Identify which cell holds the provided text, then report its (X, Y) central coordinate. 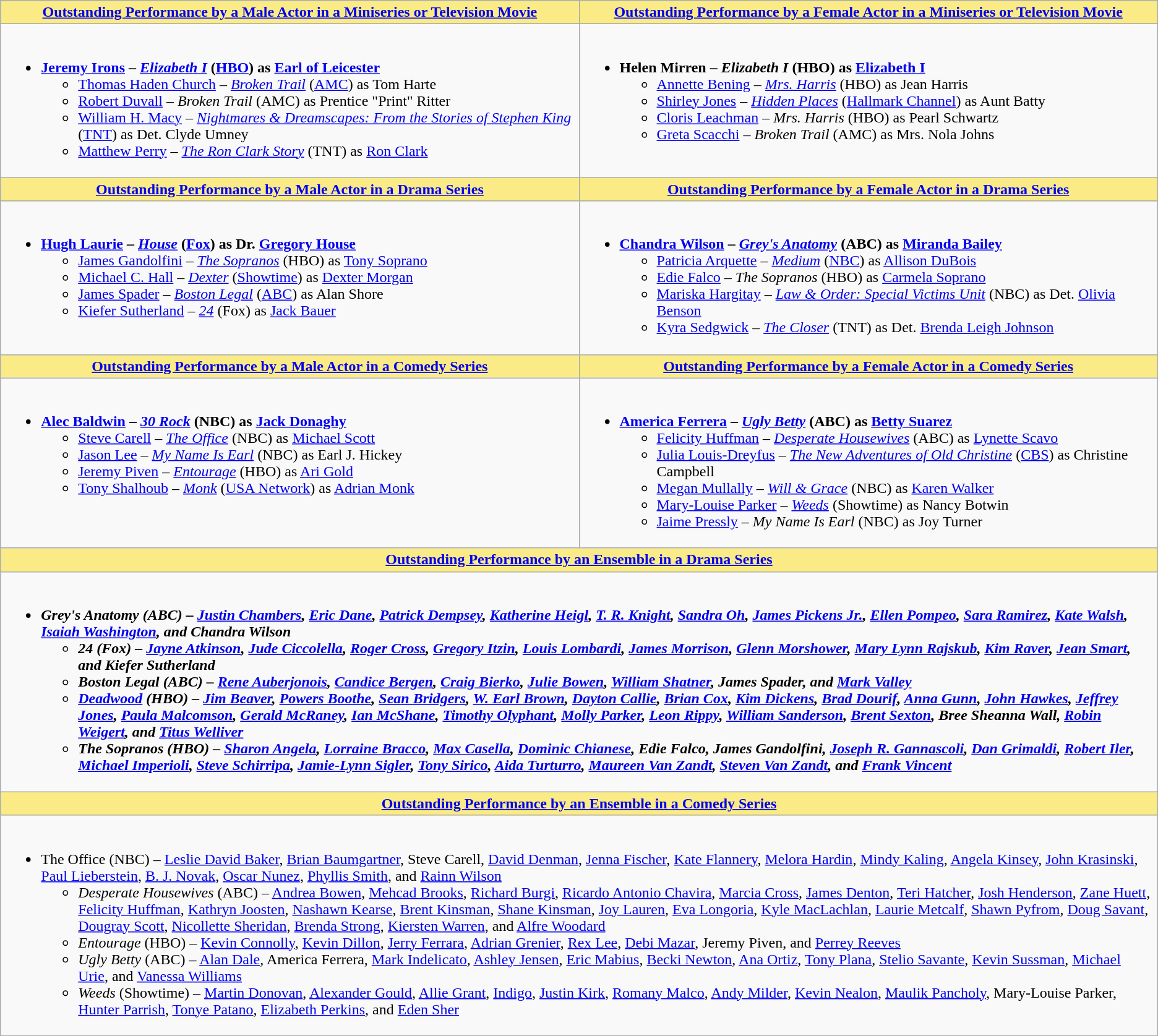
Outstanding Performance by a Female Actor in a Comedy Series (868, 366)
Outstanding Performance by a Male Actor in a Comedy Series (289, 366)
Outstanding Performance by a Female Actor in a Drama Series (868, 189)
Outstanding Performance by an Ensemble in a Comedy Series (579, 803)
Outstanding Performance by a Female Actor in a Miniseries or Television Movie (868, 12)
Outstanding Performance by a Male Actor in a Drama Series (289, 189)
Outstanding Performance by a Male Actor in a Miniseries or Television Movie (289, 12)
Outstanding Performance by an Ensemble in a Drama Series (579, 560)
